Output the (X, Y) coordinate of the center of the cell containing the given text.  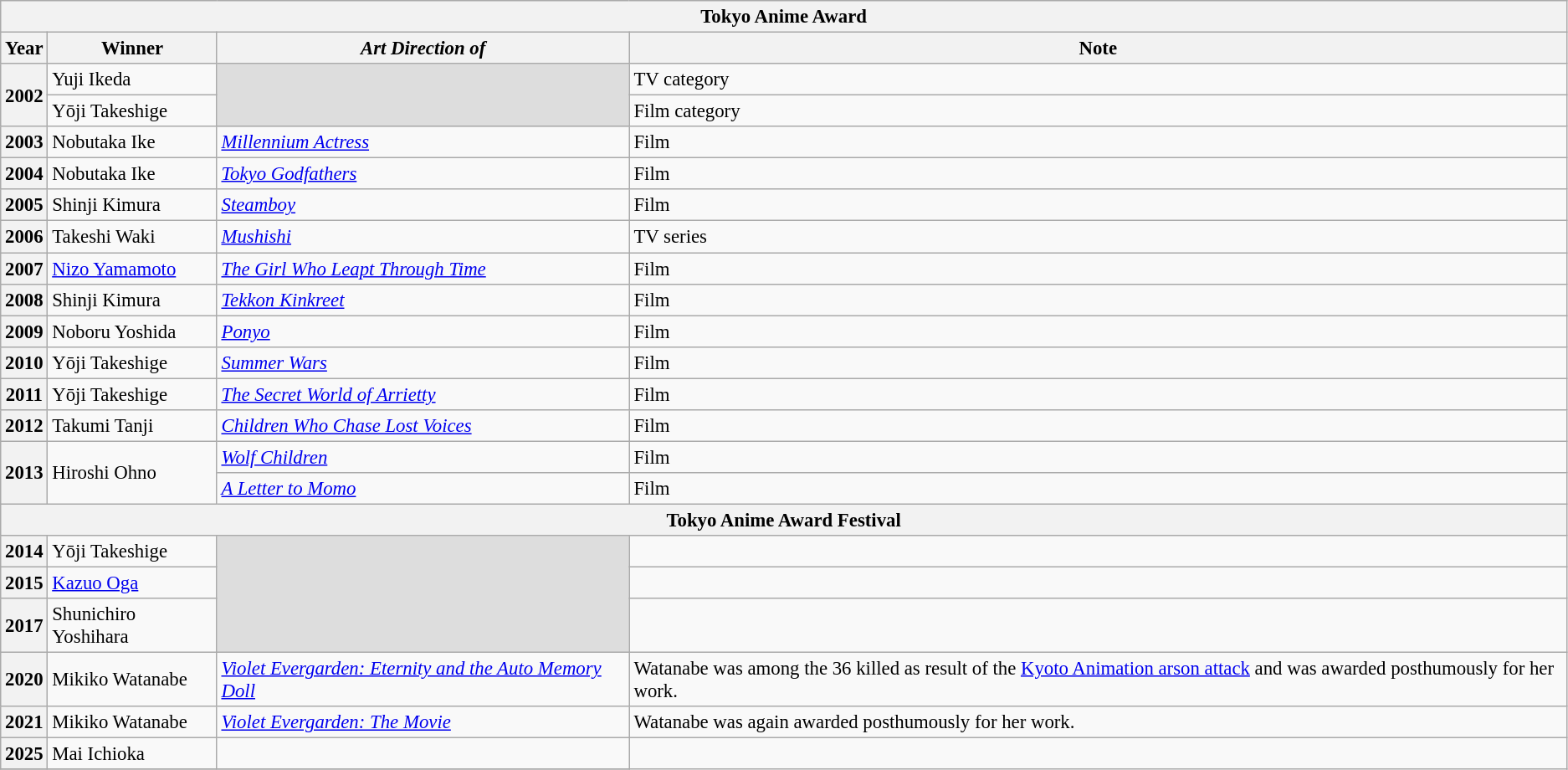
Noboru Yoshida (132, 331)
2006 (24, 237)
2020 (24, 680)
Violet Evergarden: The Movie (423, 722)
2003 (24, 142)
Tokyo Anime Award (784, 17)
Violet Evergarden: Eternity and the Auto Memory Doll (423, 680)
A Letter to Momo (423, 489)
Note (1098, 49)
2009 (24, 331)
Takeshi Waki (132, 237)
2017 (24, 626)
Watanabe was again awarded posthumously for her work. (1098, 722)
Steamboy (423, 205)
The Secret World of Arrietty (423, 394)
2007 (24, 269)
TV series (1098, 237)
Millennium Actress (423, 142)
Wolf Children (423, 457)
Tokyo Anime Award Festival (784, 520)
2013 (24, 472)
2002 (24, 95)
Ponyo (423, 331)
2015 (24, 583)
Mai Ichioka (132, 754)
Art Direction of (423, 49)
Tekkon Kinkreet (423, 300)
Summer Wars (423, 362)
Year (24, 49)
Nizo Yamamoto (132, 269)
2010 (24, 362)
Tokyo Godfathers (423, 174)
2011 (24, 394)
2014 (24, 552)
Children Who Chase Lost Voices (423, 426)
2012 (24, 426)
Hiroshi Ohno (132, 472)
TV category (1098, 80)
2005 (24, 205)
2021 (24, 722)
2025 (24, 754)
Kazuo Oga (132, 583)
Film category (1098, 111)
The Girl Who Leapt Through Time (423, 269)
Yuji Ikeda (132, 80)
2008 (24, 300)
Shunichiro Yoshihara (132, 626)
Takumi Tanji (132, 426)
Mushishi (423, 237)
Watanabe was among the 36 killed as result of the Kyoto Animation arson attack and was awarded posthumously for her work. (1098, 680)
2004 (24, 174)
Winner (132, 49)
